Capture the cell that displays the provided text and extract its (x, y) central coordinate. 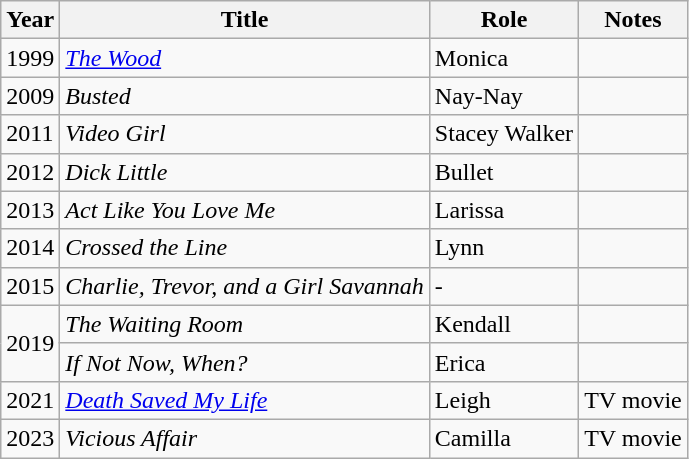
2023 (30, 438)
Charlie, Trevor, and a Girl Savannah (245, 286)
Kendall (504, 324)
The Waiting Room (245, 324)
Crossed the Line (245, 248)
2012 (30, 172)
2019 (30, 343)
2011 (30, 134)
Dick Little (245, 172)
Notes (634, 20)
Nay-Nay (504, 96)
Monica (504, 58)
2009 (30, 96)
Busted (245, 96)
2021 (30, 400)
Death Saved My Life (245, 400)
If Not Now, When? (245, 362)
1999 (30, 58)
Leigh (504, 400)
The Wood (245, 58)
Stacey Walker (504, 134)
Bullet (504, 172)
2014 (30, 248)
Video Girl (245, 134)
Act Like You Love Me (245, 210)
2015 (30, 286)
Title (245, 20)
- (504, 286)
Lynn (504, 248)
Year (30, 20)
Vicious Affair (245, 438)
Larissa (504, 210)
Erica (504, 362)
2013 (30, 210)
Camilla (504, 438)
Role (504, 20)
